Find where the given text appears and provide that cell's center as (X, Y) coordinate. 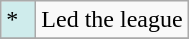
Led the league (112, 20)
* (18, 20)
